Return the [x, y] coordinate for the center point of the cell that contains the specified text.  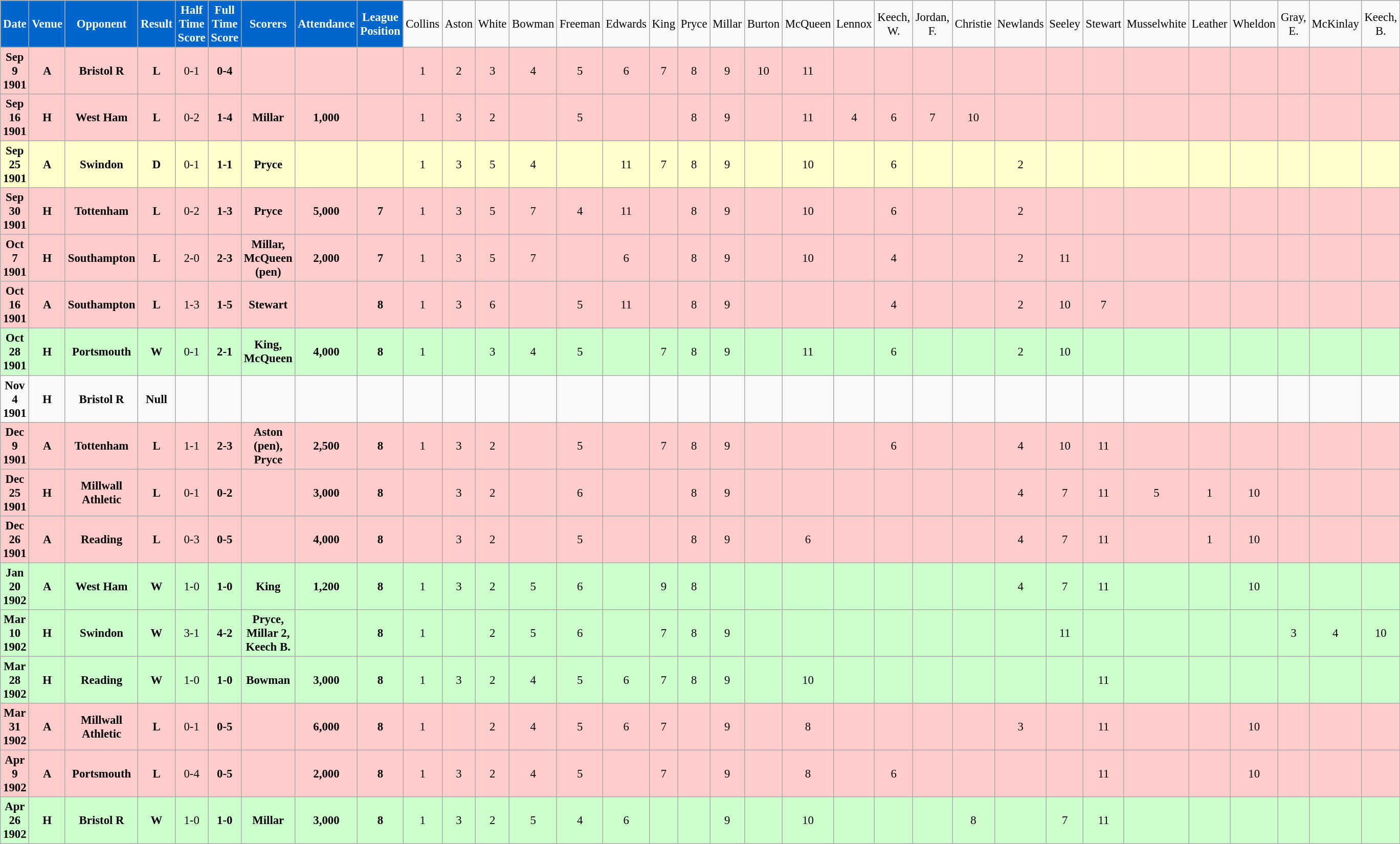
2-1 [225, 352]
Keech, W. [894, 24]
Full Time Score [225, 24]
Result [157, 24]
Collins [423, 24]
0-3 [191, 539]
Dec 9 1901 [15, 446]
Leather [1210, 24]
1-4 [225, 118]
Venue [47, 24]
Aston (pen), Pryce [268, 446]
Wheldon [1254, 24]
Jordan, F. [932, 24]
League Position [381, 24]
Jan 20 1902 [15, 586]
Dec 26 1901 [15, 539]
Apr 9 1902 [15, 773]
Sep 16 1901 [15, 118]
Date [15, 24]
White [493, 24]
Lennox [854, 24]
Attendance [326, 24]
2,500 [326, 446]
King, McQueen [268, 352]
4-2 [225, 633]
McQueen [808, 24]
Musselwhite [1156, 24]
Keech, B. [1381, 24]
Oct 7 1901 [15, 258]
6,000 [326, 727]
1,200 [326, 586]
Mar 10 1902 [15, 633]
2-0 [191, 258]
Oct 16 1901 [15, 305]
Pryce, Millar 2, Keech B. [268, 633]
McKinlay [1335, 24]
Gray, E. [1294, 24]
Freeman [580, 24]
Sep 30 1901 [15, 211]
Scorers [268, 24]
Christie [974, 24]
Sep 9 1901 [15, 71]
1-5 [225, 305]
D [157, 165]
Newlands [1020, 24]
Millar, McQueen (pen) [268, 258]
3-1 [191, 633]
Half Time Score [191, 24]
Burton [763, 24]
Edwards [626, 24]
Null [157, 399]
Apr 26 1902 [15, 820]
Aston [458, 24]
Dec 25 1901 [15, 493]
1,000 [326, 118]
5,000 [326, 211]
Mar 31 1902 [15, 727]
Nov 4 1901 [15, 399]
Seeley [1065, 24]
Sep 25 1901 [15, 165]
Oct 28 1901 [15, 352]
Opponent [101, 24]
Mar 28 1902 [15, 680]
